Scan for the cell matching the given text and deliver its [x, y] coordinate at center. 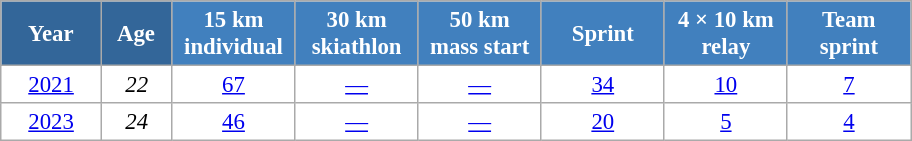
34 [602, 85]
4 × 10 km relay [726, 34]
46 [234, 122]
10 [726, 85]
24 [136, 122]
15 km individual [234, 34]
Sprint [602, 34]
2021 [52, 85]
4 [848, 122]
Team sprint [848, 34]
22 [136, 85]
7 [848, 85]
50 km mass start [480, 34]
Age [136, 34]
67 [234, 85]
30 km skiathlon [356, 34]
Year [52, 34]
5 [726, 122]
2023 [52, 122]
20 [602, 122]
